Pinpoint the cell where the given text exists, returning its (x, y) midpoint coordinate. 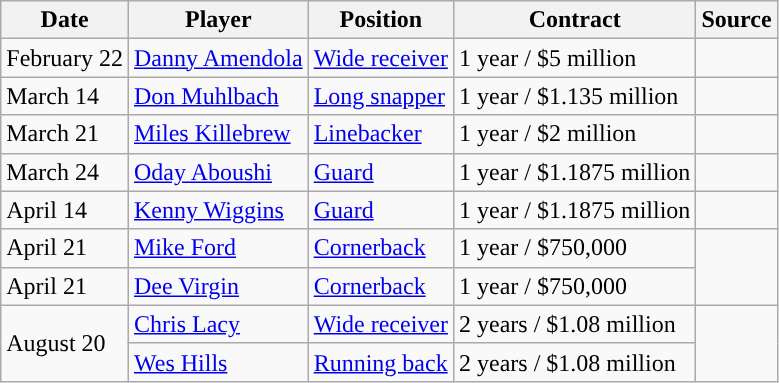
March 14 (65, 96)
Source (736, 20)
Oday Aboushi (218, 172)
Mike Ford (218, 248)
Miles Killebrew (218, 134)
Don Muhlbach (218, 96)
February 22 (65, 58)
Long snapper (380, 96)
Wes Hills (218, 362)
March 21 (65, 134)
Danny Amendola (218, 58)
April 14 (65, 210)
1 year / $1.135 million (574, 96)
August 20 (65, 343)
Date (65, 20)
March 24 (65, 172)
Dee Virgin (218, 286)
1 year / $2 million (574, 134)
Running back (380, 362)
Kenny Wiggins (218, 210)
Position (380, 20)
Contract (574, 20)
Linebacker (380, 134)
1 year / $5 million (574, 58)
Chris Lacy (218, 324)
Player (218, 20)
